Determine the (X, Y) coordinate at the center of the cell enclosing the given text.  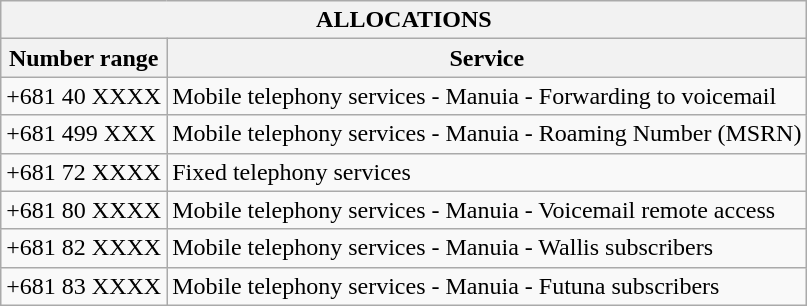
Number range (84, 58)
Mobile telephony services - Manuia - Futuna subscribers (487, 286)
+681 72 XXXX (84, 172)
+681 499 XXX (84, 134)
ALLOCATIONS (404, 20)
Mobile telephony services - Manuia - Roaming Number (MSRN) (487, 134)
Mobile telephony services - Manuia - Wallis subscribers (487, 248)
+681 40 XXXX (84, 96)
Mobile telephony services - Manuia - Forwarding to voicemail (487, 96)
+681 80 XXXX (84, 210)
Service (487, 58)
Fixed telephony services (487, 172)
+681 83 XXXX (84, 286)
Mobile telephony services - Manuia - Voicemail remote access (487, 210)
+681 82 XXXX (84, 248)
